Scan for the cell matching the given text and deliver its (x, y) coordinate at center. 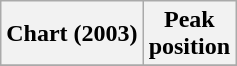
Chart (2003) (72, 34)
Peakposition (189, 34)
